Provide the [x, y] coordinate of the cell's center where the given text is located.  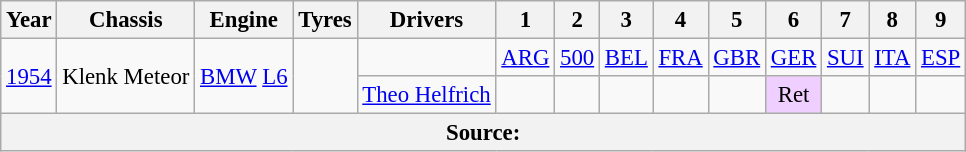
4 [680, 20]
Source: [484, 133]
Tyres [325, 20]
GBR [736, 58]
ITA [892, 58]
Ret [793, 95]
7 [846, 20]
Klenk Meteor [126, 76]
Drivers [426, 20]
5 [736, 20]
9 [941, 20]
Chassis [126, 20]
1954 [29, 76]
2 [578, 20]
Theo Helfrich [426, 95]
Engine [244, 20]
GER [793, 58]
SUI [846, 58]
ESP [941, 58]
Year [29, 20]
3 [626, 20]
BEL [626, 58]
8 [892, 20]
6 [793, 20]
FRA [680, 58]
1 [526, 20]
BMW L6 [244, 76]
ARG [526, 58]
500 [578, 58]
